Pinpoint the cell where the given text exists, returning its (X, Y) midpoint coordinate. 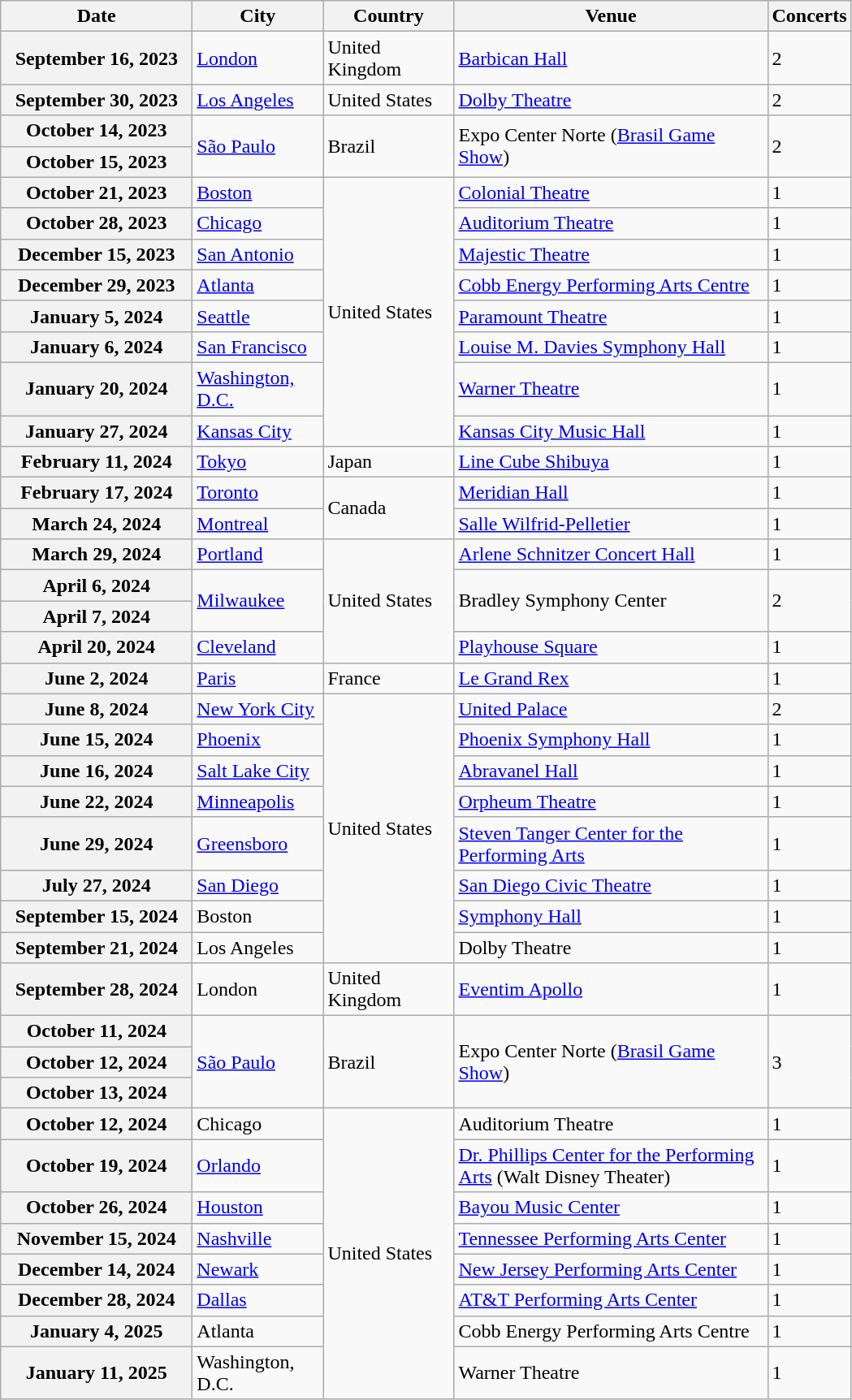
January 11, 2025 (97, 1372)
Tennessee Performing Arts Center (611, 1238)
Arlene Schnitzer Concert Hall (611, 555)
Newark (258, 1269)
Colonial Theatre (611, 192)
April 20, 2024 (97, 647)
Meridian Hall (611, 493)
San Diego Civic Theatre (611, 885)
Nashville (258, 1238)
Country (388, 16)
June 22, 2024 (97, 802)
Salle Wilfrid-Pelletier (611, 524)
Steven Tanger Center for the Performing Arts (611, 843)
Paris (258, 678)
October 14, 2023 (97, 131)
October 13, 2024 (97, 1093)
Phoenix Symphony Hall (611, 740)
Greensboro (258, 843)
Bayou Music Center (611, 1208)
Barbican Hall (611, 58)
January 20, 2024 (97, 388)
March 29, 2024 (97, 555)
December 14, 2024 (97, 1269)
October 21, 2023 (97, 192)
Symphony Hall (611, 916)
France (388, 678)
Montreal (258, 524)
United Palace (611, 709)
December 28, 2024 (97, 1300)
Phoenix (258, 740)
January 27, 2024 (97, 431)
Playhouse Square (611, 647)
City (258, 16)
October 19, 2024 (97, 1166)
Salt Lake City (258, 771)
January 5, 2024 (97, 316)
Japan (388, 462)
Venue (611, 16)
September 15, 2024 (97, 916)
Eventim Apollo (611, 989)
Tokyo (258, 462)
Le Grand Rex (611, 678)
Date (97, 16)
Orlando (258, 1166)
September 30, 2023 (97, 100)
New Jersey Performing Arts Center (611, 1269)
October 11, 2024 (97, 1031)
October 26, 2024 (97, 1208)
Abravanel Hall (611, 771)
AT&T Performing Arts Center (611, 1300)
Bradley Symphony Center (611, 601)
Kansas City (258, 431)
San Diego (258, 885)
Concerts (809, 16)
June 15, 2024 (97, 740)
New York City (258, 709)
Louise M. Davies Symphony Hall (611, 347)
Kansas City Music Hall (611, 431)
Cleveland (258, 647)
Milwaukee (258, 601)
Seattle (258, 316)
February 17, 2024 (97, 493)
September 28, 2024 (97, 989)
July 27, 2024 (97, 885)
February 11, 2024 (97, 462)
Minneapolis (258, 802)
Houston (258, 1208)
January 4, 2025 (97, 1331)
March 24, 2024 (97, 524)
Toronto (258, 493)
June 2, 2024 (97, 678)
San Antonio (258, 254)
San Francisco (258, 347)
Line Cube Shibuya (611, 462)
June 16, 2024 (97, 771)
Portland (258, 555)
October 15, 2023 (97, 162)
October 28, 2023 (97, 223)
November 15, 2024 (97, 1238)
June 8, 2024 (97, 709)
September 21, 2024 (97, 948)
December 15, 2023 (97, 254)
April 6, 2024 (97, 585)
January 6, 2024 (97, 347)
Dr. Phillips Center for the Performing Arts (Walt Disney Theater) (611, 1166)
April 7, 2024 (97, 616)
Dallas (258, 1300)
September 16, 2023 (97, 58)
Majestic Theatre (611, 254)
Orpheum Theatre (611, 802)
3 (809, 1062)
Canada (388, 508)
June 29, 2024 (97, 843)
December 29, 2023 (97, 285)
Paramount Theatre (611, 316)
